Locate the cell with the specified text and output its [X, Y] center coordinate. 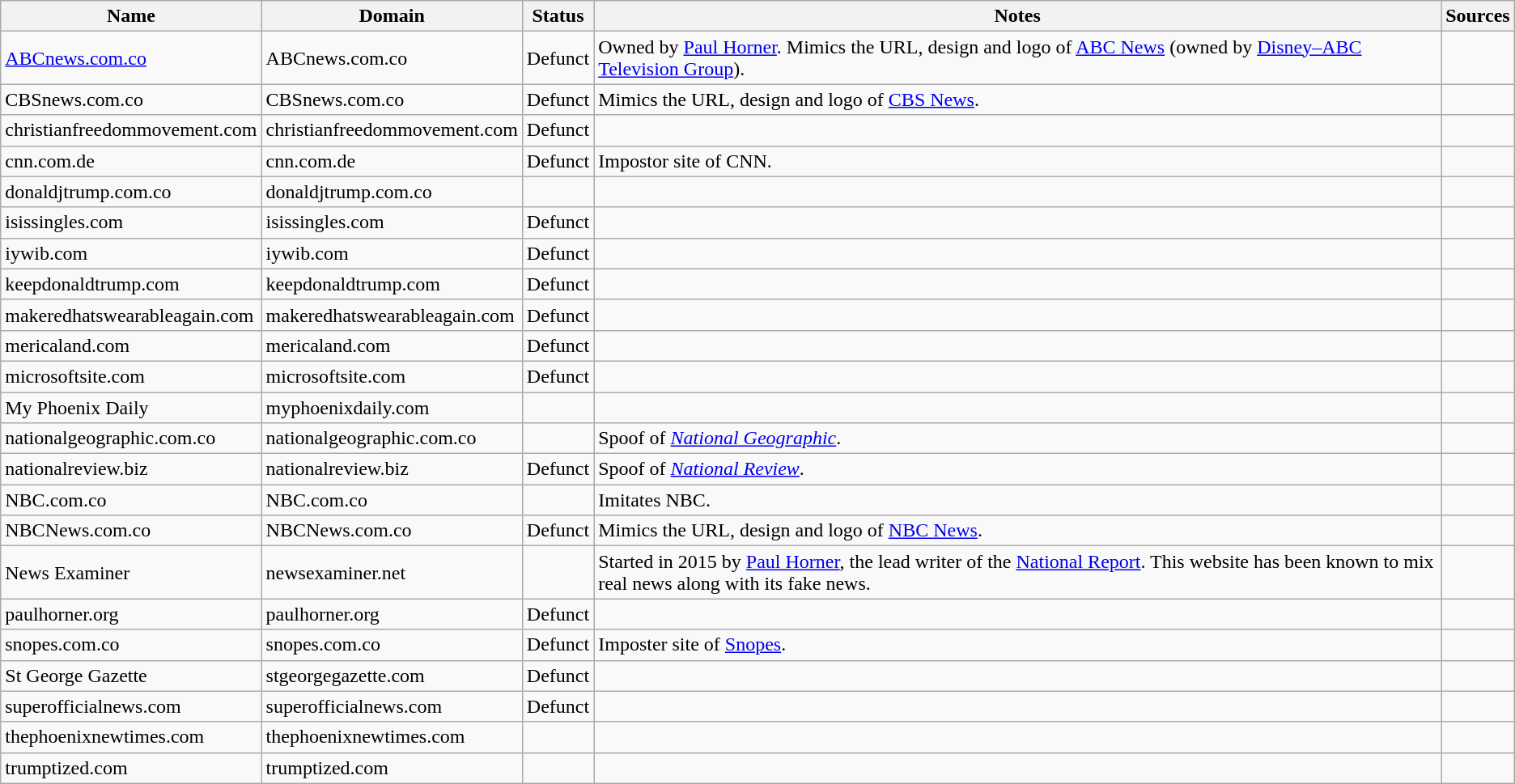
News Examiner [131, 573]
Imposter site of Snopes. [1018, 645]
Imitates NBC. [1018, 500]
Mimics the URL, design and logo of NBC News. [1018, 531]
St George Gazette [131, 676]
newsexaminer.net [392, 573]
Notes [1018, 16]
Name [131, 16]
myphoenixdaily.com [392, 407]
Started in 2015 by Paul Horner, the lead writer of the National Report. This website has been known to mix real news along with its fake news. [1018, 573]
Sources [1478, 16]
Mimics the URL, design and logo of CBS News. [1018, 100]
Spoof of National Review. [1018, 469]
My Phoenix Daily [131, 407]
Impostor site of CNN. [1018, 161]
Status [558, 16]
Owned by Paul Horner. Mimics the URL, design and logo of ABC News (owned by Disney–ABC Television Group). [1018, 58]
stgeorgegazette.com [392, 676]
Spoof of National Geographic. [1018, 439]
Domain [392, 16]
